Return the (x, y) coordinate for the center point of the cell that contains the specified text.  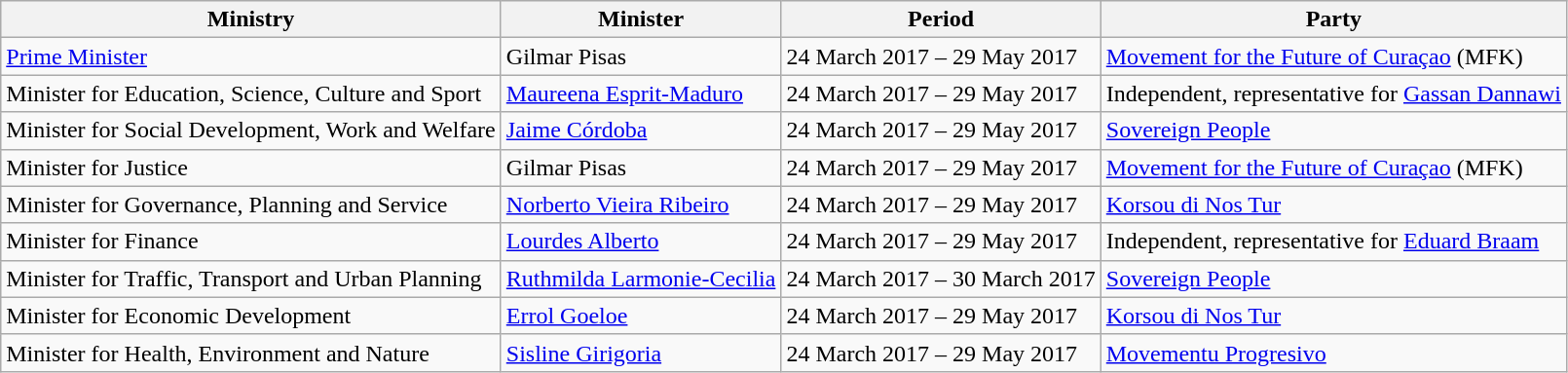
Ruthmilda Larmonie-Cecilia (641, 279)
Sisline Girigoria (641, 353)
Independent, representative for Gassan Dannawi (1333, 93)
Minister for Health, Environment and Nature (251, 353)
Minister for Finance (251, 242)
Norberto Vieira Ribeiro (641, 205)
Jaime Córdoba (641, 131)
24 March 2017 – 30 March 2017 (941, 279)
Minister (641, 19)
Minister for Economic Development (251, 316)
Independent, representative for Eduard Braam (1333, 242)
Minister for Justice (251, 168)
Prime Minister (251, 56)
Minister for Education, Science, Culture and Sport (251, 93)
Ministry (251, 19)
Minister for Traffic, Transport and Urban Planning (251, 279)
Movementu Progresivo (1333, 353)
Minister for Governance, Planning and Service (251, 205)
Lourdes Alberto (641, 242)
Errol Goeloe (641, 316)
Period (941, 19)
Party (1333, 19)
Minister for Social Development, Work and Welfare (251, 131)
Maureena Esprit-Maduro (641, 93)
